Output the (x, y) coordinate of the center of the cell containing the given text.  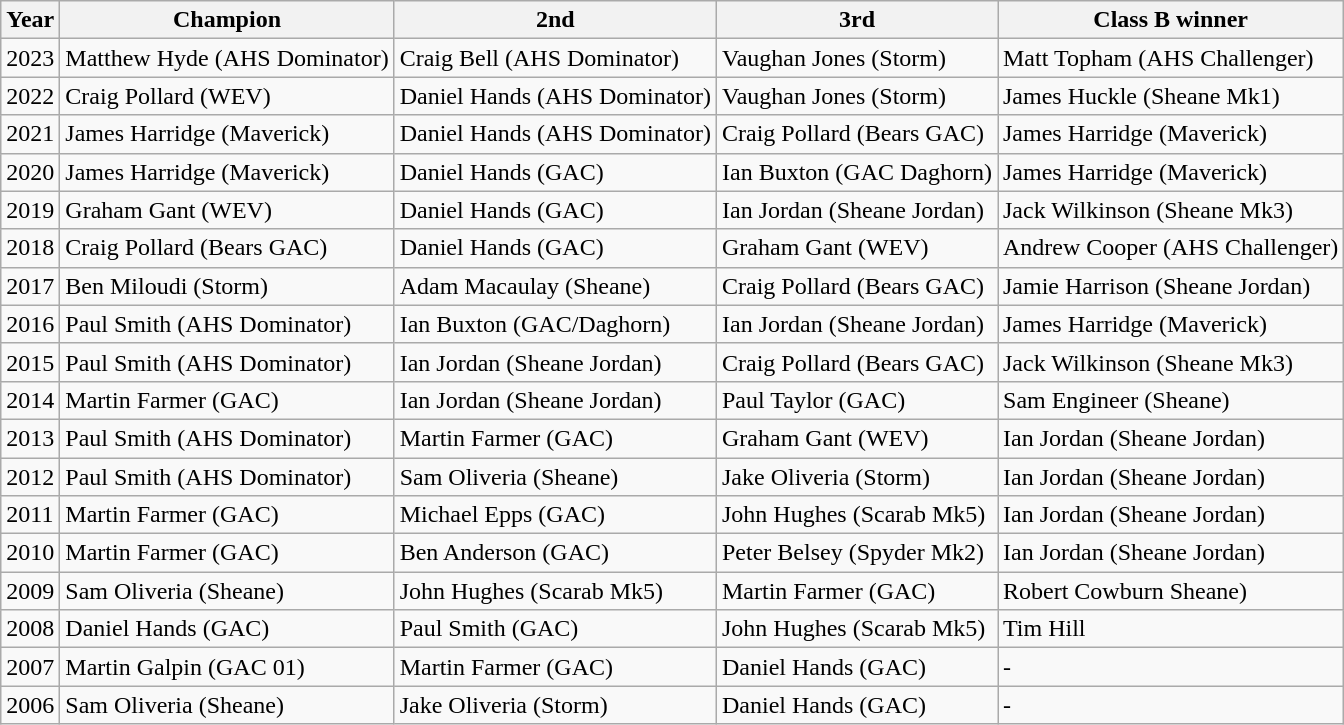
Ben Miloudi (Storm) (227, 286)
2009 (30, 591)
Adam Macaulay (Sheane) (555, 286)
Craig Bell (AHS Dominator) (555, 58)
Tim Hill (1171, 629)
Matthew Hyde (AHS Dominator) (227, 58)
Champion (227, 20)
Andrew Cooper (AHS Challenger) (1171, 248)
2011 (30, 515)
2021 (30, 134)
Michael Epps (GAC) (555, 515)
2015 (30, 362)
Matt Topham (AHS Challenger) (1171, 58)
2007 (30, 667)
Paul Smith (GAC) (555, 629)
2012 (30, 477)
2020 (30, 172)
Jamie Harrison (Sheane Jordan) (1171, 286)
3rd (856, 20)
Peter Belsey (Spyder Mk2) (856, 553)
2010 (30, 553)
2019 (30, 210)
Craig Pollard (WEV) (227, 96)
Ben Anderson (GAC) (555, 553)
Ian Buxton (GAC/Daghorn) (555, 324)
Ian Buxton (GAC Daghorn) (856, 172)
James Huckle (Sheane Mk1) (1171, 96)
Robert Cowburn Sheane) (1171, 591)
2nd (555, 20)
2013 (30, 438)
Class B winner (1171, 20)
2023 (30, 58)
Sam Engineer (Sheane) (1171, 400)
Year (30, 20)
2008 (30, 629)
2016 (30, 324)
2017 (30, 286)
2006 (30, 705)
Martin Galpin (GAC 01) (227, 667)
2022 (30, 96)
Paul Taylor (GAC) (856, 400)
2018 (30, 248)
2014 (30, 400)
